Return (X, Y) of the center of cell containing provided text 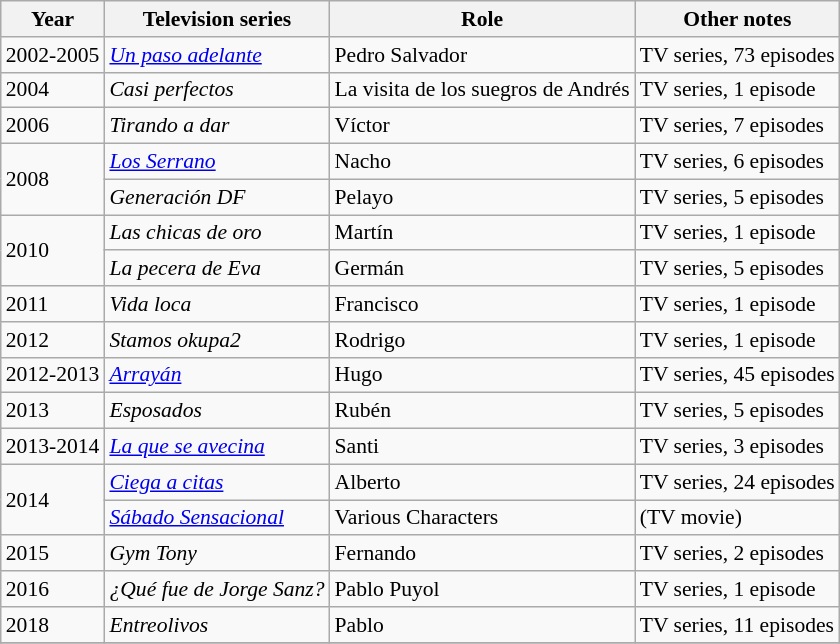
Fernando (482, 554)
Stamos okupa2 (216, 340)
Arrayán (216, 375)
2011 (53, 304)
Generación DF (216, 197)
Casi perfectos (216, 90)
Francisco (482, 304)
2006 (53, 126)
2013-2014 (53, 447)
Rubén (482, 411)
TV series, 24 episodes (738, 482)
¿Qué fue de Jorge Sanz? (216, 589)
Role (482, 19)
Pablo Puyol (482, 589)
Year (53, 19)
Tirando a dar (216, 126)
Martín (482, 233)
Other notes (738, 19)
Pablo (482, 625)
Germán (482, 269)
Nacho (482, 162)
Ciega a citas (216, 482)
Santi (482, 447)
Rodrigo (482, 340)
Sábado Sensacional (216, 518)
Gym Tony (216, 554)
2012 (53, 340)
Vida loca (216, 304)
TV series, 11 episodes (738, 625)
Esposados (216, 411)
La visita de los suegros de Andrés (482, 90)
Las chicas de oro (216, 233)
TV series, 73 episodes (738, 55)
Various Characters (482, 518)
2008 (53, 180)
TV series, 3 episodes (738, 447)
Pedro Salvador (482, 55)
Pelayo (482, 197)
(TV movie) (738, 518)
Víctor (482, 126)
La pecera de Eva (216, 269)
2015 (53, 554)
2018 (53, 625)
Entreolivos (216, 625)
2014 (53, 500)
TV series, 6 episodes (738, 162)
Hugo (482, 375)
2013 (53, 411)
Alberto (482, 482)
TV series, 2 episodes (738, 554)
2004 (53, 90)
2012-2013 (53, 375)
La que se avecina (216, 447)
Television series (216, 19)
TV series, 45 episodes (738, 375)
2016 (53, 589)
2002-2005 (53, 55)
TV series, 7 episodes (738, 126)
Los Serrano (216, 162)
Un paso adelante (216, 55)
2010 (53, 250)
